Capture the cell that displays the provided text and extract its [x, y] central coordinate. 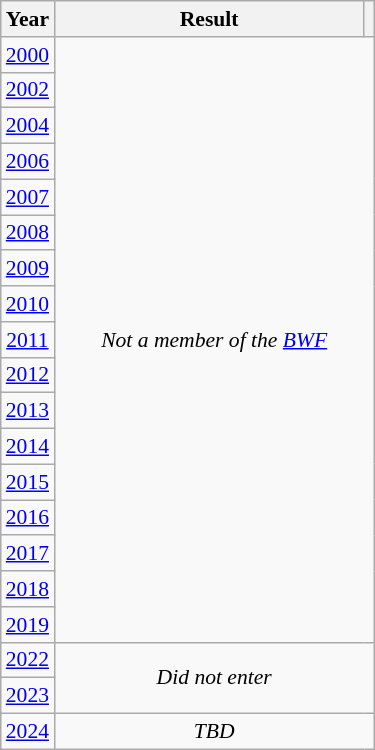
2013 [28, 411]
2009 [28, 269]
Not a member of the BWF [214, 340]
2017 [28, 554]
2014 [28, 447]
2011 [28, 340]
2012 [28, 375]
2000 [28, 55]
2010 [28, 304]
2022 [28, 660]
2018 [28, 589]
2019 [28, 625]
Year [28, 19]
2016 [28, 518]
Did not enter [214, 678]
Result [209, 19]
2015 [28, 482]
2024 [28, 732]
TBD [214, 732]
2004 [28, 126]
2006 [28, 162]
2002 [28, 90]
2008 [28, 233]
2007 [28, 197]
2023 [28, 696]
